From the cell containing the given text, extract its center point as (x, y) coordinate. 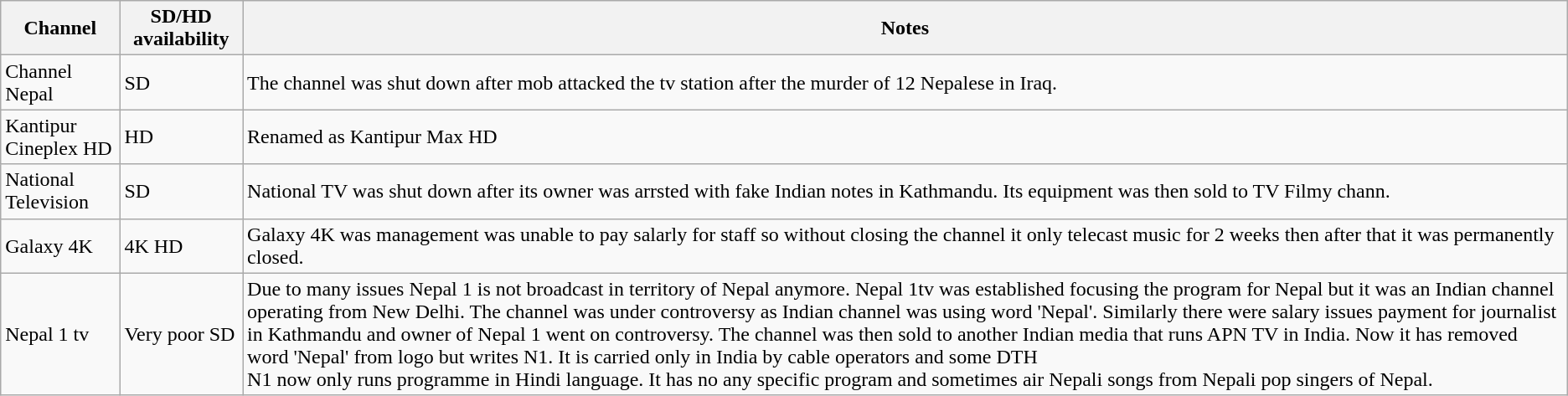
Galaxy 4K (60, 246)
The channel was shut down after mob attacked the tv station after the murder of 12 Nepalese in Iraq. (905, 82)
Nepal 1 tv (60, 334)
Very poor SD (181, 334)
HD (181, 137)
4K HD (181, 246)
Notes (905, 28)
Kantipur Cineplex HD (60, 137)
Channel (60, 28)
Renamed as Kantipur Max HD (905, 137)
Channel Nepal (60, 82)
National Television (60, 191)
SD/HD availability (181, 28)
National TV was shut down after its owner was arrsted with fake Indian notes in Kathmandu. Its equipment was then sold to TV Filmy chann. (905, 191)
